Pinpoint the cell where the given text exists, returning its (X, Y) midpoint coordinate. 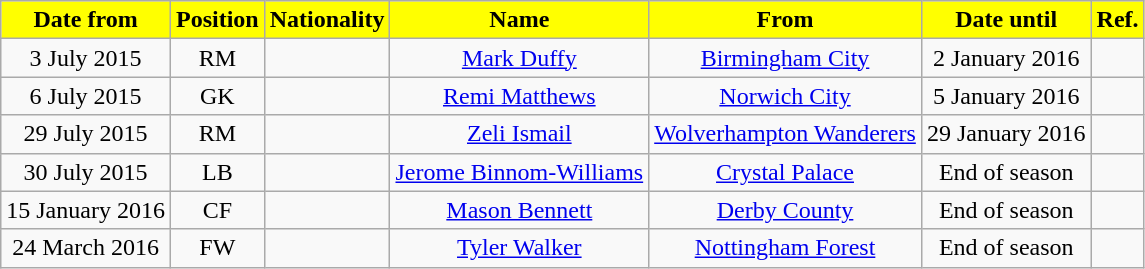
Date until (1006, 20)
29 July 2015 (86, 134)
Jerome Binnom-Williams (520, 172)
Nottingham Forest (786, 248)
15 January 2016 (86, 210)
Date from (86, 20)
From (786, 20)
5 January 2016 (1006, 96)
CF (217, 210)
Remi Matthews (520, 96)
3 July 2015 (86, 58)
FW (217, 248)
2 January 2016 (1006, 58)
6 July 2015 (86, 96)
Crystal Palace (786, 172)
Nationality (327, 20)
Derby County (786, 210)
Wolverhampton Wanderers (786, 134)
29 January 2016 (1006, 134)
Mason Bennett (520, 210)
30 July 2015 (86, 172)
Tyler Walker (520, 248)
GK (217, 96)
Ref. (1118, 20)
Mark Duffy (520, 58)
LB (217, 172)
Position (217, 20)
Zeli Ismail (520, 134)
Norwich City (786, 96)
Name (520, 20)
Birmingham City (786, 58)
24 March 2016 (86, 248)
